Return the (x, y) coordinate for the center point of the cell that contains the specified text.  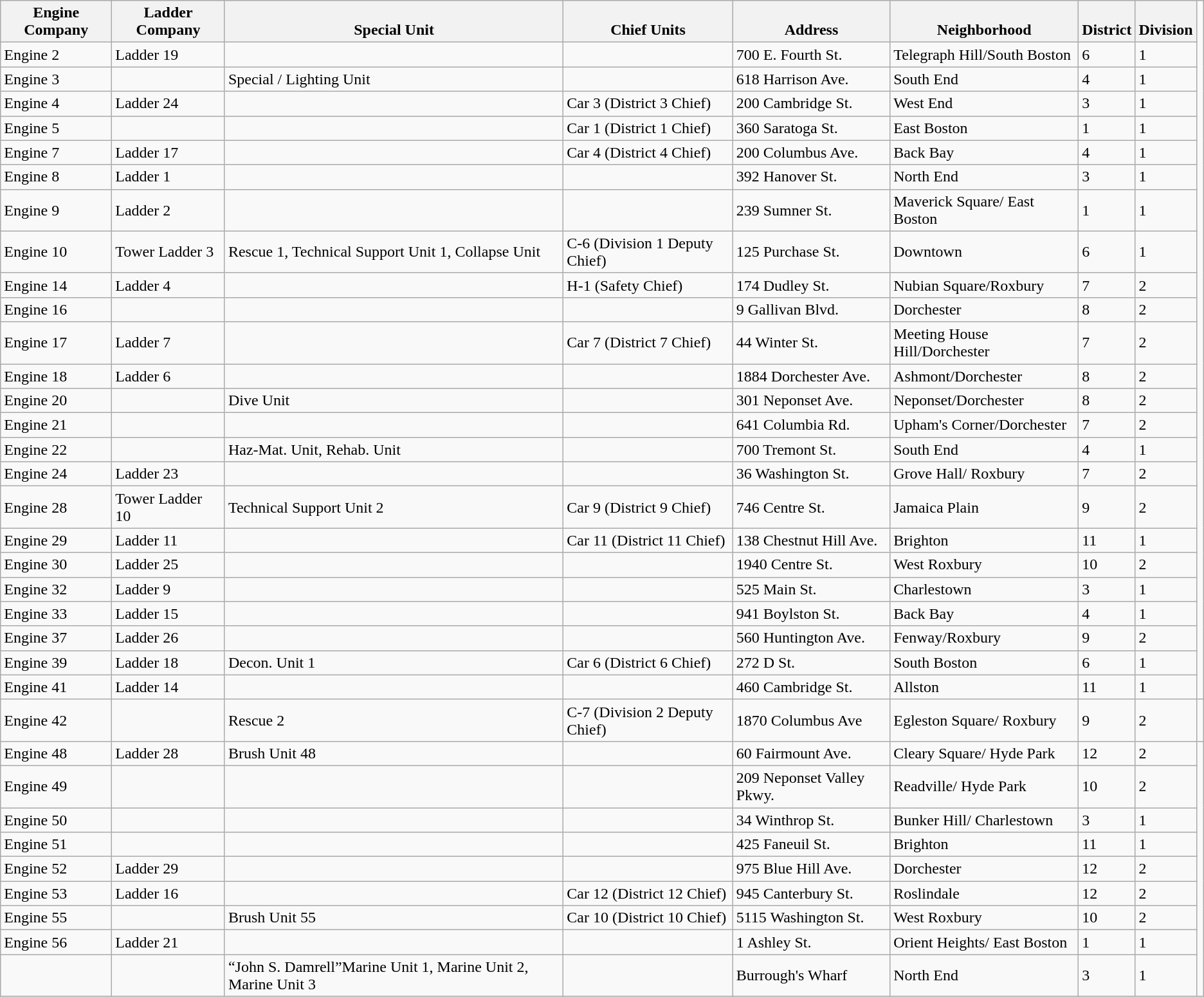
Engine 50 (57, 820)
Car 10 (District 10 Chief) (648, 918)
South Boston (984, 663)
Engine 48 (57, 753)
9 Gallivan Blvd. (811, 309)
Ladder 28 (169, 753)
941 Boylston St. (811, 614)
Ladder 21 (169, 942)
Ladder 2 (169, 210)
Egleston Square/ Roxbury (984, 720)
Grove Hall/ Roxbury (984, 474)
5115 Washington St. (811, 918)
Car 7 (District 7 Chief) (648, 342)
Fenway/Roxbury (984, 638)
Ladder 11 (169, 540)
138 Chestnut Hill Ave. (811, 540)
Burrough's Wharf (811, 975)
Car 3 (District 3 Chief) (648, 104)
Division (1165, 22)
1 Ashley St. (811, 942)
Maverick Square/ East Boston (984, 210)
Dive Unit (394, 401)
Ladder Company (169, 22)
Orient Heights/ East Boston (984, 942)
Ladder 15 (169, 614)
Ladder 9 (169, 589)
Special / Lighting Unit (394, 79)
Readville/ Hyde Park (984, 786)
Car 4 (District 4 Chief) (648, 152)
“John S. Damrell”Marine Unit 1, Marine Unit 2, Marine Unit 3 (394, 975)
Ladder 19 (169, 55)
Engine 51 (57, 845)
1870 Columbus Ave (811, 720)
360 Saratoga St. (811, 128)
Engine 4 (57, 104)
272 D St. (811, 663)
618 Harrison Ave. (811, 79)
District (1107, 22)
560 Huntington Ave. (811, 638)
Engine 39 (57, 663)
Engine 8 (57, 177)
700 Tremont St. (811, 450)
Engine 21 (57, 425)
700 E. Fourth St. (811, 55)
641 Columbia Rd. (811, 425)
Engine 53 (57, 893)
Decon. Unit 1 (394, 663)
Special Unit (394, 22)
Engine 16 (57, 309)
Neponset/Dorchester (984, 401)
Engine 55 (57, 918)
Neighborhood (984, 22)
Ladder 16 (169, 893)
Ladder 26 (169, 638)
Ladder 14 (169, 687)
Car 1 (District 1 Chief) (648, 128)
975 Blue Hill Ave. (811, 869)
Engine 3 (57, 79)
Car 9 (District 9 Chief) (648, 507)
East Boston (984, 128)
Engine 7 (57, 152)
Ladder 7 (169, 342)
Engine 20 (57, 401)
34 Winthrop St. (811, 820)
Engine 10 (57, 252)
392 Hanover St. (811, 177)
209 Neponset Valley Pkwy. (811, 786)
425 Faneuil St. (811, 845)
Chief Units (648, 22)
Engine 24 (57, 474)
Ladder 17 (169, 152)
Telegraph Hill/South Boston (984, 55)
Engine 5 (57, 128)
Downtown (984, 252)
239 Sumner St. (811, 210)
Ladder 18 (169, 663)
Ladder 29 (169, 869)
C-7 (Division 2 Deputy Chief) (648, 720)
Car 11 (District 11 Chief) (648, 540)
460 Cambridge St. (811, 687)
Rescue 2 (394, 720)
Ladder 4 (169, 285)
Ladder 23 (169, 474)
Ashmont/Dorchester (984, 376)
125 Purchase St. (811, 252)
Engine 17 (57, 342)
Engine 22 (57, 450)
Tower Ladder 3 (169, 252)
West End (984, 104)
Engine 29 (57, 540)
Ladder 6 (169, 376)
Tower Ladder 10 (169, 507)
Technical Support Unit 2 (394, 507)
Haz-Mat. Unit, Rehab. Unit (394, 450)
Brush Unit 55 (394, 918)
Engine Company (57, 22)
525 Main St. (811, 589)
Upham's Corner/Dorchester (984, 425)
Bunker Hill/ Charlestown (984, 820)
Engine 2 (57, 55)
Brush Unit 48 (394, 753)
174 Dudley St. (811, 285)
Engine 52 (57, 869)
1940 Centre St. (811, 565)
Allston (984, 687)
945 Canterbury St. (811, 893)
Engine 18 (57, 376)
Address (811, 22)
Engine 37 (57, 638)
Ladder 1 (169, 177)
H-1 (Safety Chief) (648, 285)
Car 6 (District 6 Chief) (648, 663)
C-6 (Division 1 Deputy Chief) (648, 252)
Ladder 25 (169, 565)
Engine 49 (57, 786)
Nubian Square/Roxbury (984, 285)
Engine 30 (57, 565)
746 Centre St. (811, 507)
60 Fairmount Ave. (811, 753)
Ladder 24 (169, 104)
Charlestown (984, 589)
Engine 42 (57, 720)
301 Neponset Ave. (811, 401)
200 Columbus Ave. (811, 152)
44 Winter St. (811, 342)
Engine 28 (57, 507)
36 Washington St. (811, 474)
1884 Dorchester Ave. (811, 376)
Engine 14 (57, 285)
Jamaica Plain (984, 507)
Roslindale (984, 893)
Cleary Square/ Hyde Park (984, 753)
Engine 56 (57, 942)
Engine 33 (57, 614)
Rescue 1, Technical Support Unit 1, Collapse Unit (394, 252)
Meeting House Hill/Dorchester (984, 342)
Engine 41 (57, 687)
Engine 32 (57, 589)
Engine 9 (57, 210)
Car 12 (District 12 Chief) (648, 893)
200 Cambridge St. (811, 104)
